Return the [X, Y] coordinate for the center point of the cell that contains the specified text.  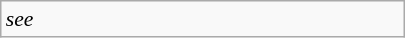
see [203, 19]
